Find where the given text appears and provide that cell's center as [x, y] coordinate. 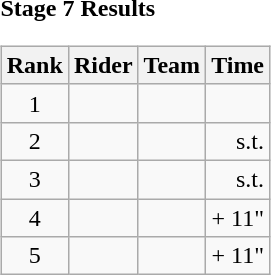
Rider [103, 65]
Team [172, 65]
Time [238, 65]
5 [34, 256]
4 [34, 217]
2 [34, 141]
Rank [34, 65]
3 [34, 179]
1 [34, 103]
